Find where the given text appears and provide that cell's center as (x, y) coordinate. 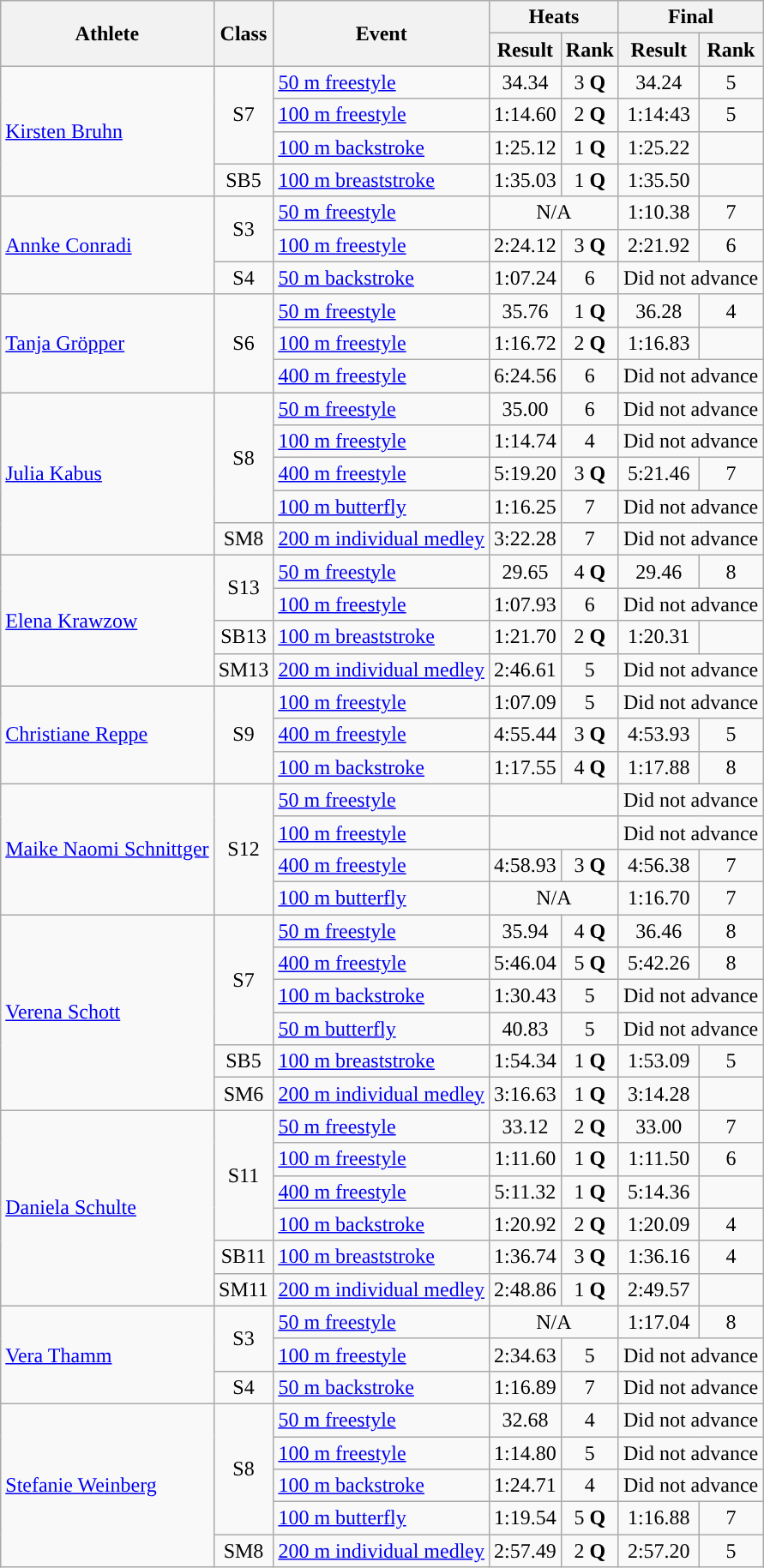
Christiane Reppe (107, 735)
S6 (244, 343)
33.00 (659, 1126)
Kirsten Bruhn (107, 131)
1:20.92 (526, 1224)
1:10.38 (659, 213)
1:17.55 (526, 767)
1:24.71 (526, 1486)
Maike Naomi Schnittger (107, 849)
1:17.04 (659, 1322)
5:19.20 (526, 474)
1:35.03 (526, 180)
2:49.57 (659, 1289)
Elena Krawzow (107, 621)
2:57.20 (659, 1551)
1:19.54 (526, 1518)
1:36.74 (526, 1257)
1:16.70 (659, 898)
Annke Conradi (107, 245)
36.28 (659, 310)
5:46.04 (526, 964)
1:16.88 (659, 1518)
SB13 (244, 637)
35.00 (526, 409)
50 m butterfly (382, 1029)
1:14.74 (526, 442)
2:24.12 (526, 245)
4:56.38 (659, 865)
SM13 (244, 670)
1:21.70 (526, 637)
5:14.36 (659, 1192)
4:55.44 (526, 735)
5:42.26 (659, 964)
2:34.63 (526, 1355)
35.76 (526, 310)
6:24.56 (526, 375)
35.94 (526, 930)
1:16.25 (526, 507)
1:16.89 (526, 1387)
1:07.24 (526, 278)
3:16.63 (526, 1094)
1:16.72 (526, 343)
1:30.43 (526, 996)
SM11 (244, 1289)
1:25.22 (659, 147)
36.46 (659, 930)
S9 (244, 735)
1:11.60 (526, 1159)
Julia Kabus (107, 474)
S13 (244, 588)
1:36.16 (659, 1257)
SM6 (244, 1094)
3:14.28 (659, 1094)
2:21.92 (659, 245)
2:46.61 (526, 670)
32.68 (526, 1420)
1:35.50 (659, 180)
5:11.32 (526, 1192)
1:20.09 (659, 1224)
Heats (554, 17)
1:14:43 (659, 115)
4:53.93 (659, 735)
2:57.49 (526, 1551)
Final (690, 17)
1:16.83 (659, 343)
Daniela Schulte (107, 1208)
Stefanie Weinberg (107, 1485)
1:53.09 (659, 1061)
29.46 (659, 572)
1:11.50 (659, 1159)
4:58.93 (526, 865)
Athlete (107, 33)
33.12 (526, 1126)
34.34 (526, 82)
1:14.80 (526, 1453)
1:20.31 (659, 637)
S11 (244, 1175)
Vera Thamm (107, 1355)
1:07.93 (526, 604)
5:21.46 (659, 474)
1:07.09 (526, 702)
Event (382, 33)
1:14.60 (526, 115)
29.65 (526, 572)
1:17.88 (659, 767)
3:22.28 (526, 539)
2:48.86 (526, 1289)
SB11 (244, 1257)
S12 (244, 849)
1:54.34 (526, 1061)
34.24 (659, 82)
Class (244, 33)
Tanja Gröpper (107, 343)
40.83 (526, 1029)
Verena Schott (107, 1012)
1:25.12 (526, 147)
